For the text-containing cell, return its midpoint in [X, Y] coordinate format. 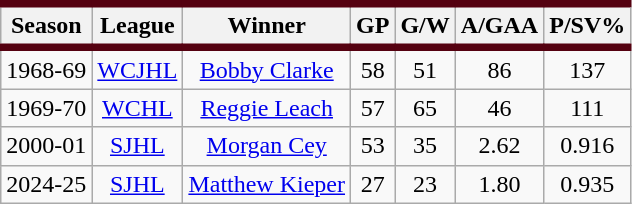
Winner [267, 26]
2.62 [499, 146]
0.916 [588, 146]
27 [373, 184]
P/SV% [588, 26]
Season [46, 26]
A/GAA [499, 26]
0.935 [588, 184]
35 [425, 146]
1969-70 [46, 108]
Matthew Kieper [267, 184]
1968-69 [46, 68]
GP [373, 26]
23 [425, 184]
WCJHL [138, 68]
Morgan Cey [267, 146]
2000-01 [46, 146]
Bobby Clarke [267, 68]
86 [499, 68]
65 [425, 108]
WCHL [138, 108]
League [138, 26]
2024-25 [46, 184]
57 [373, 108]
Reggie Leach [267, 108]
111 [588, 108]
G/W [425, 26]
53 [373, 146]
51 [425, 68]
58 [373, 68]
137 [588, 68]
46 [499, 108]
1.80 [499, 184]
